Search for the cell housing the specified text and yield its [X, Y] center coordinate. 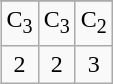
3 [94, 64]
C2 [94, 23]
